Search for the cell housing the specified text and yield its [x, y] center coordinate. 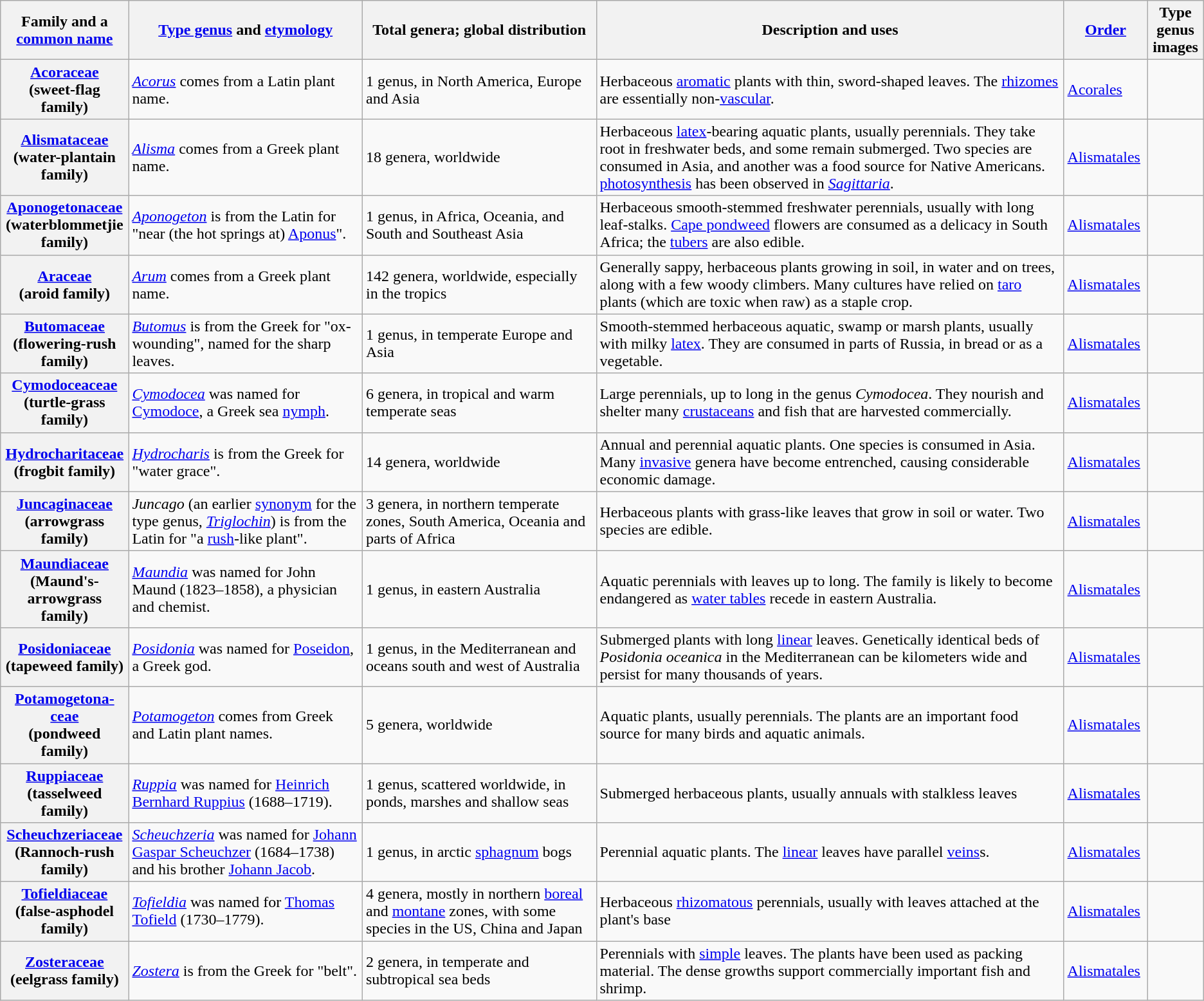
Cymodocea was named for Cymodoce, a Greek sea nymph. [246, 403]
Type genus images [1176, 30]
Aquatic plants, usually perennials. The plants are an important food source for many birds and aquatic animals. [830, 724]
Alismataceae(water-plantain family) [64, 157]
Acorus comes from a Latin plant name. [246, 89]
1 genus, in arctic sphagnum bogs [479, 852]
Ruppiaceae(tasselweed family) [64, 793]
Maundiaceae(Maund's-arrowgrass family) [64, 589]
Ruppia was named for Heinrich Bernhard Ruppius (1688–1719). [246, 793]
Posidonia was named for Poseidon, a Greek god. [246, 657]
Alisma comes from a Greek plant name. [246, 157]
1 genus, in the Mediterranean and oceans south and west of Australia [479, 657]
Butomus is from the Greek for "ox-wounding", named for the sharp leaves. [246, 344]
Order [1106, 30]
Herbaceous aromatic plants with thin, sword-shaped leaves. The rhizomes are essentially non-vascular. [830, 89]
Large perennials, up to long in the genus Cymodocea. They nourish and shelter many crustaceans and fish that are harvested commercially. [830, 403]
Total genera; global distribution [479, 30]
1 genus, scattered worldwide, in ponds, marshes and shallow seas [479, 793]
Description and uses [830, 30]
Scheuchzeria was named for Johann Gaspar Scheuchzer (1684–1738) and his brother Johann Jacob. [246, 852]
2 genera, in temperate and subtropical sea beds [479, 971]
Perennial aquatic plants. The linear leaves have parallel veinss. [830, 852]
18 genera, worldwide [479, 157]
1 genus, in temperate Europe and Asia [479, 344]
1 genus, in Africa, Oceania, and South and Southeast Asia [479, 225]
Potamogetona­ceae(pondweed family) [64, 724]
Acorales [1106, 89]
Aponogeton is from the Latin for "near (the hot springs at) Aponus". [246, 225]
Submerged herbaceous plants, usually annuals with stalkless leaves [830, 793]
Family and a common name [64, 30]
142 genera, worldwide, especially in the tropics [479, 284]
Potamogeton comes from Greek and Latin plant names. [246, 724]
Scheuchzeria­ceae(Rannoch-rush family) [64, 852]
Maundia was named for John Maund (1823–1858), a physician and chemist. [246, 589]
Araceae(aroid family) [64, 284]
Perennials with simple leaves. The plants have been used as packing material. The dense growths support commercially important fish and shrimp. [830, 971]
1 genus, in eastern Australia [479, 589]
4 genera, mostly in northern boreal and montane zones, with some species in the US, China and Japan [479, 912]
Aponogetona­ceae(waterblommetjie family) [64, 225]
Hydrocharis is from the Greek for "water grace". [246, 462]
Zosteraceae(eelgrass family) [64, 971]
Acoraceae(sweet-flag family) [64, 89]
Hydrocharita­ceae(frogbit family) [64, 462]
Herbaceous plants with grass-like leaves that grow in soil or water. Two species are edible. [830, 521]
Butomaceae(flowering-rush family) [64, 344]
Herbaceous rhizomatous perennials, usually with leaves attached at the plant's base [830, 912]
Juncago (an earlier synonym for the type genus, Triglochin) is from the Latin for "a rush-like plant". [246, 521]
Posidoniaceae(tapeweed family) [64, 657]
Aquatic perennials with leaves up to long. The family is likely to become endangered as water tables recede in eastern Australia. [830, 589]
Tofieldiaceae(false-asphodel family) [64, 912]
Smooth-stemmed herbaceous aquatic, swamp or marsh plants, usually with milky latex. They are consumed in parts of Russia, in bread or as a vegetable. [830, 344]
Tofieldia was named for Thomas Tofield (1730–1779). [246, 912]
1 genus, in North America, Europe and Asia [479, 89]
Cymodocea­ceae(turtle-grass family) [64, 403]
Zostera is from the Greek for "belt". [246, 971]
14 genera, worldwide [479, 462]
3 genera, in northern temperate zones, South America, Oceania and parts of Africa [479, 521]
Juncaginaceae(arrowgrass family) [64, 521]
Type genus and etymology [246, 30]
Arum comes from a Greek plant name. [246, 284]
6 genera, in tropical and warm temperate seas [479, 403]
5 genera, worldwide [479, 724]
